Find where the given text appears and provide that cell's center as (X, Y) coordinate. 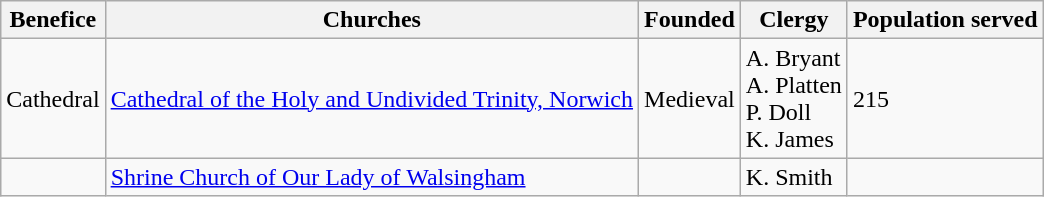
Founded (690, 20)
K. Smith (794, 177)
Cathedral (53, 98)
Medieval (690, 98)
A. BryantA. PlattenP. DollK. James (794, 98)
Clergy (794, 20)
Shrine Church of Our Lady of Walsingham (372, 177)
215 (945, 98)
Cathedral of the Holy and Undivided Trinity, Norwich (372, 98)
Churches (372, 20)
Benefice (53, 20)
Population served (945, 20)
